From the cell containing the given text, extract its center point as (x, y) coordinate. 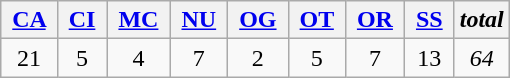
OR (374, 20)
total (482, 20)
2 (258, 58)
13 (429, 58)
CA (29, 20)
OT (316, 20)
MC (138, 20)
21 (29, 58)
SS (429, 20)
64 (482, 58)
OG (258, 20)
CI (82, 20)
NU (199, 20)
4 (138, 58)
